Scan for the cell matching the given text and deliver its [x, y] coordinate at center. 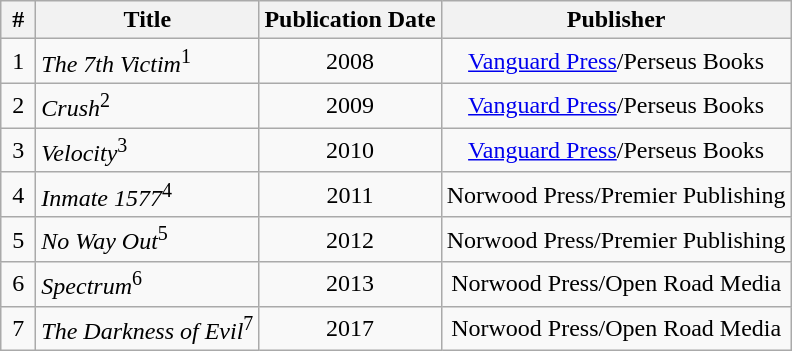
2008 [350, 62]
Publisher [616, 20]
Publication Date [350, 20]
2 [18, 106]
The 7th Victim1 [148, 62]
No Way Out5 [148, 240]
6 [18, 284]
2010 [350, 150]
7 [18, 328]
2013 [350, 284]
2012 [350, 240]
2009 [350, 106]
4 [18, 194]
Inmate 15774 [148, 194]
2011 [350, 194]
# [18, 20]
5 [18, 240]
3 [18, 150]
2017 [350, 328]
1 [18, 62]
Title [148, 20]
Velocity3 [148, 150]
The Darkness of Evil7 [148, 328]
Spectrum6 [148, 284]
Crush2 [148, 106]
